Identify which cell holds the provided text, then report its [x, y] central coordinate. 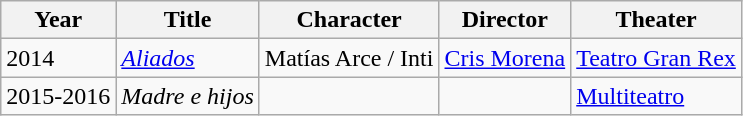
Multiteatro [656, 96]
Director [505, 20]
Madre e hijos [188, 96]
Aliados [188, 58]
Teatro Gran Rex [656, 58]
Cris Morena [505, 58]
Character [349, 20]
Matías Arce / Inti [349, 58]
2015-2016 [58, 96]
Year [58, 20]
Theater [656, 20]
Title [188, 20]
2014 [58, 58]
